For the text-containing cell, return its midpoint in [x, y] coordinate format. 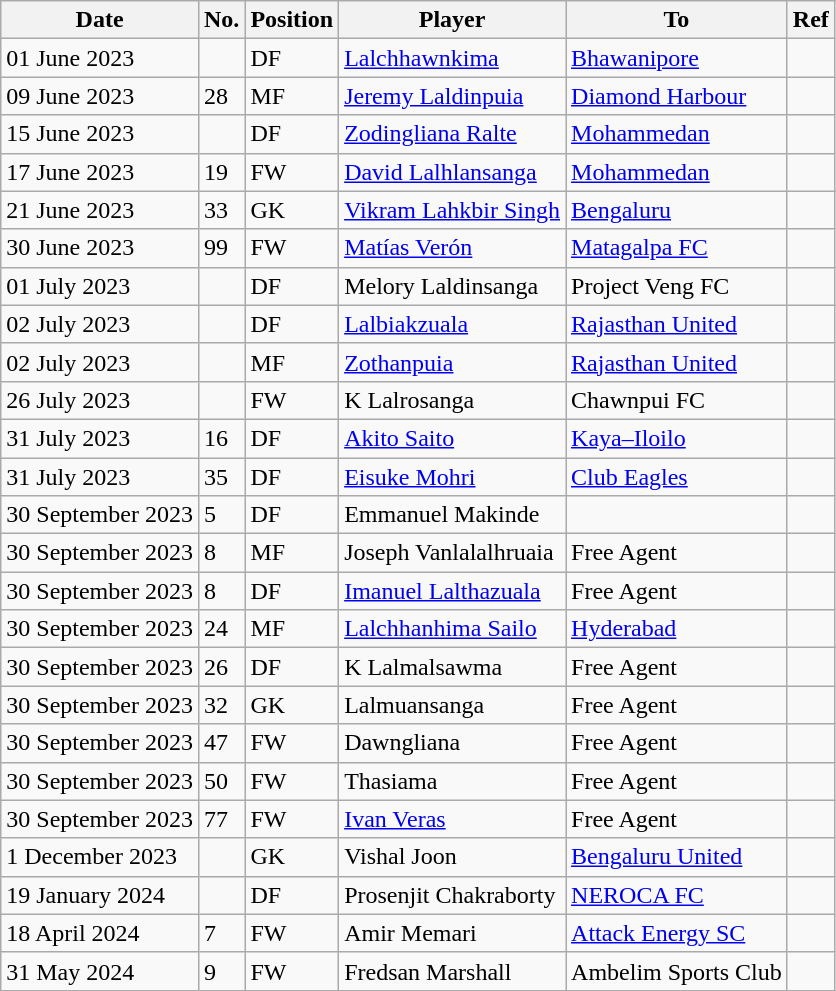
26 July 2023 [100, 400]
01 June 2023 [100, 58]
47 [221, 743]
Lalbiakzuala [452, 324]
Ref [810, 20]
50 [221, 781]
31 May 2024 [100, 971]
17 June 2023 [100, 172]
1 December 2023 [100, 857]
Lalmuansanga [452, 705]
Matías Verón [452, 248]
Vishal Joon [452, 857]
16 [221, 438]
To [677, 20]
Jeremy Laldinpuia [452, 96]
18 April 2024 [100, 933]
No. [221, 20]
Date [100, 20]
NEROCA FC [677, 895]
Lalchhanhima Sailo [452, 629]
Kaya–Iloilo [677, 438]
Chawnpui FC [677, 400]
Fredsan Marshall [452, 971]
30 June 2023 [100, 248]
Akito Saito [452, 438]
Eisuke Mohri [452, 477]
Project Veng FC [677, 286]
Diamond Harbour [677, 96]
K Lalmalsawma [452, 667]
Bhawanipore [677, 58]
Ivan Veras [452, 819]
Joseph Vanlalalhruaia [452, 553]
Melory Laldinsanga [452, 286]
26 [221, 667]
19 January 2024 [100, 895]
Attack Energy SC [677, 933]
33 [221, 210]
Vikram Lahkbir Singh [452, 210]
Zothanpuia [452, 362]
Bengaluru United [677, 857]
Position [292, 20]
01 July 2023 [100, 286]
21 June 2023 [100, 210]
Hyderabad [677, 629]
K Lalrosanga [452, 400]
15 June 2023 [100, 134]
Dawngliana [452, 743]
32 [221, 705]
Imanuel Lalthazuala [452, 591]
Club Eagles [677, 477]
7 [221, 933]
Player [452, 20]
35 [221, 477]
Ambelim Sports Club [677, 971]
5 [221, 515]
Thasiama [452, 781]
24 [221, 629]
David Lalhlansanga [452, 172]
19 [221, 172]
99 [221, 248]
Bengaluru [677, 210]
Emmanuel Makinde [452, 515]
28 [221, 96]
Lalchhawnkima [452, 58]
Prosenjit Chakraborty [452, 895]
Matagalpa FC [677, 248]
Amir Memari [452, 933]
09 June 2023 [100, 96]
Zodingliana Ralte [452, 134]
77 [221, 819]
9 [221, 971]
